For the text-containing cell, return its midpoint in (x, y) coordinate format. 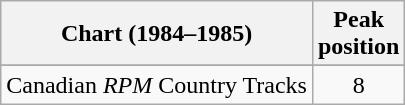
Chart (1984–1985) (157, 34)
8 (358, 85)
Peakposition (358, 34)
Canadian RPM Country Tracks (157, 85)
